Pinpoint the cell where the given text exists, returning its [x, y] midpoint coordinate. 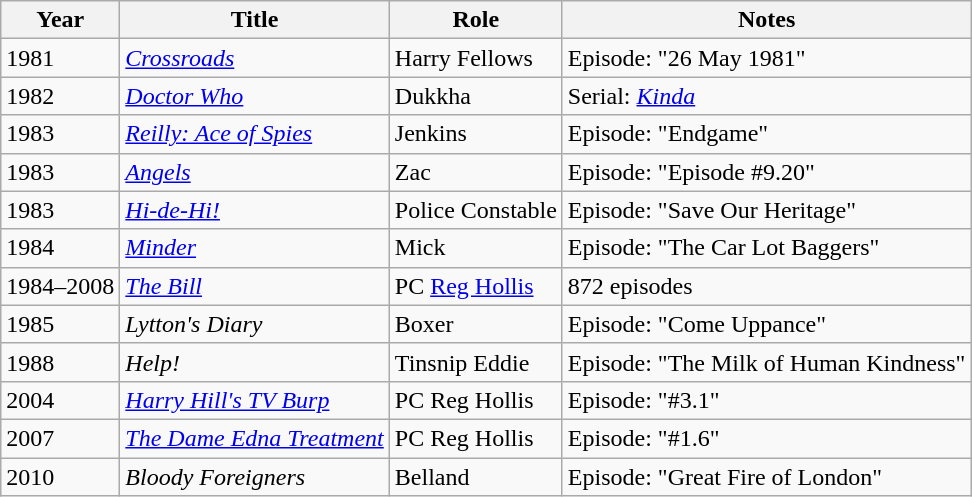
Year [60, 20]
Notes [766, 20]
Zac [476, 172]
1985 [60, 324]
Episode: "Great Fire of London" [766, 477]
Episode: "Endgame" [766, 134]
The Dame Edna Treatment [254, 438]
Mick [476, 248]
Episode: "The Car Lot Baggers" [766, 248]
Serial: Kinda [766, 96]
Jenkins [476, 134]
Doctor Who [254, 96]
1981 [60, 58]
Harry Hill's TV Burp [254, 400]
Help! [254, 362]
The Bill [254, 286]
Episode: "#3.1" [766, 400]
Police Constable [476, 210]
Bloody Foreigners [254, 477]
Episode: "Save Our Heritage" [766, 210]
Angels [254, 172]
Harry Fellows [476, 58]
Reilly: Ace of Spies [254, 134]
1988 [60, 362]
Hi-de-Hi! [254, 210]
Episode: "26 May 1981" [766, 58]
Lytton's Diary [254, 324]
1982 [60, 96]
Tinsnip Eddie [476, 362]
Belland [476, 477]
Role [476, 20]
Boxer [476, 324]
1984 [60, 248]
Episode: "#1.6" [766, 438]
Crossroads [254, 58]
Episode: "The Milk of Human Kindness" [766, 362]
2004 [60, 400]
1984–2008 [60, 286]
2007 [60, 438]
Episode: "Come Uppance" [766, 324]
Episode: "Episode #9.20" [766, 172]
Dukkha [476, 96]
2010 [60, 477]
Title [254, 20]
872 episodes [766, 286]
Minder [254, 248]
